Find where the given text appears and provide that cell's center as [X, Y] coordinate. 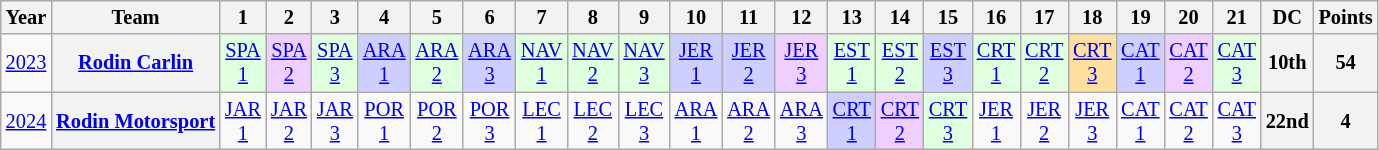
NAV3 [644, 63]
SPA1 [243, 63]
19 [1140, 17]
3 [335, 17]
6 [490, 17]
Points [1346, 17]
2024 [26, 121]
16 [996, 17]
SPA3 [335, 63]
JAR3 [335, 121]
EST1 [852, 63]
17 [1044, 17]
8 [592, 17]
LEC1 [542, 121]
5 [438, 17]
Team [136, 17]
POR3 [490, 121]
POR1 [384, 121]
7 [542, 17]
Rodin Carlin [136, 63]
EST3 [948, 63]
JAR1 [243, 121]
2023 [26, 63]
18 [1092, 17]
NAV2 [592, 63]
21 [1237, 17]
LEC3 [644, 121]
NAV1 [542, 63]
1 [243, 17]
9 [644, 17]
Year [26, 17]
11 [748, 17]
14 [900, 17]
10th [1288, 63]
EST2 [900, 63]
DC [1288, 17]
LEC2 [592, 121]
SPA2 [289, 63]
54 [1346, 63]
Rodin Motorsport [136, 121]
22nd [1288, 121]
20 [1188, 17]
12 [802, 17]
2 [289, 17]
POR2 [438, 121]
10 [696, 17]
13 [852, 17]
JAR2 [289, 121]
15 [948, 17]
